Locate the cell with the specified text and output its [X, Y] center coordinate. 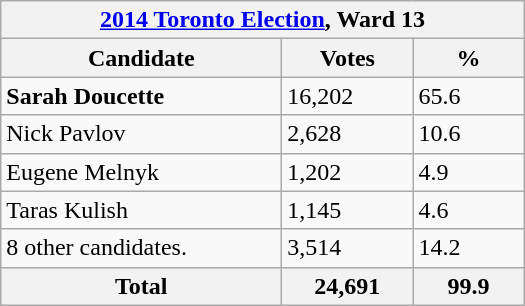
2,628 [348, 134]
99.9 [468, 286]
Total [142, 286]
4.9 [468, 172]
24,691 [348, 286]
4.6 [468, 210]
8 other candidates. [142, 248]
Candidate [142, 58]
14.2 [468, 248]
Nick Pavlov [142, 134]
65.6 [468, 96]
2014 Toronto Election, Ward 13 [263, 20]
Eugene Melnyk [142, 172]
16,202 [348, 96]
Sarah Doucette [142, 96]
% [468, 58]
Votes [348, 58]
Taras Kulish [142, 210]
3,514 [348, 248]
1,202 [348, 172]
1,145 [348, 210]
10.6 [468, 134]
